Determine the [X, Y] coordinate at the center of the cell enclosing the given text.  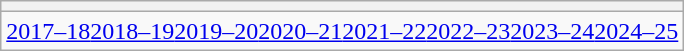
2017–182018–192019–202020–212021–222022–232023–242024–25 [342, 31]
